Locate the cell with the specified text and output its [X, Y] center coordinate. 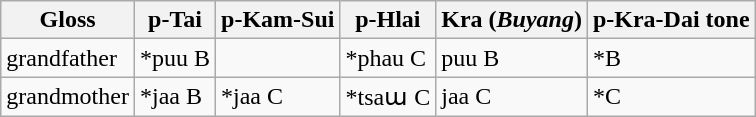
*C [671, 97]
jaa C [512, 97]
*puu B [174, 58]
p-Kam-Sui [278, 20]
*B [671, 58]
p-Kra-Dai tone [671, 20]
*jaa C [278, 97]
p-Hlai [388, 20]
Gloss [68, 20]
*phau C [388, 58]
grandmother [68, 97]
grandfather [68, 58]
p-Tai [174, 20]
*jaa B [174, 97]
puu B [512, 58]
Kra (Buyang) [512, 20]
*tsaɯ C [388, 97]
